Capture the cell that displays the provided text and extract its (x, y) central coordinate. 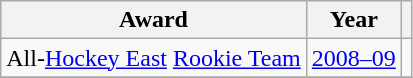
Year (354, 20)
2008–09 (354, 58)
All-Hockey East Rookie Team (154, 58)
Award (154, 20)
